Identify which cell holds the provided text, then report its (x, y) central coordinate. 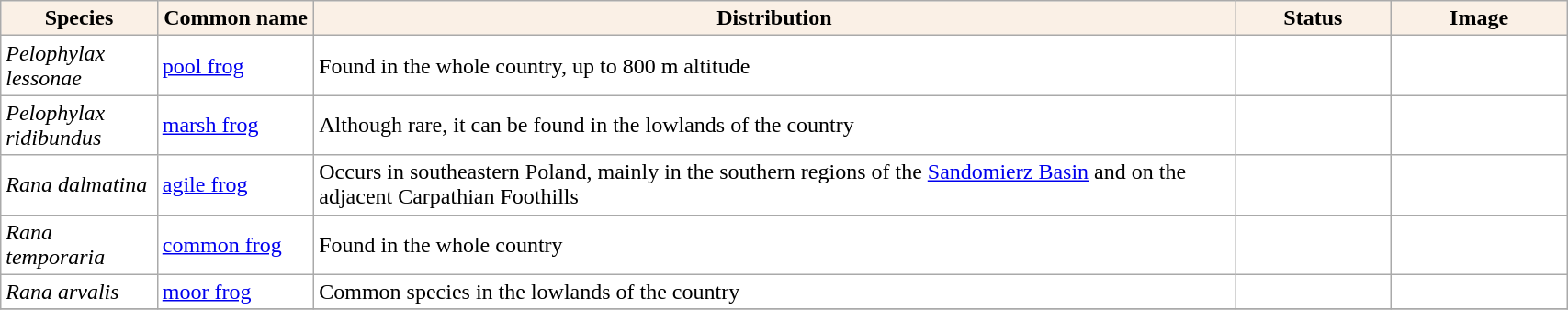
Although rare, it can be found in the lowlands of the country (774, 125)
Pelophylax lessonae (79, 66)
Common species in the lowlands of the country (774, 292)
Pelophylax ridibundus (79, 125)
common frog (235, 244)
Distribution (774, 18)
Rana arvalis (79, 292)
Species (79, 18)
Found in the whole country (774, 244)
Occurs in southeastern Poland, mainly in the southern regions of the Sandomierz Basin and on the adjacent Carpathian Foothills (774, 185)
Rana temporaria (79, 244)
moor frog (235, 292)
marsh frog (235, 125)
pool frog (235, 66)
Common name (235, 18)
Image (1479, 18)
Rana dalmatina (79, 185)
agile frog (235, 185)
Found in the whole country, up to 800 m altitude (774, 66)
Status (1313, 18)
